For the text-containing cell, return its midpoint in (X, Y) coordinate format. 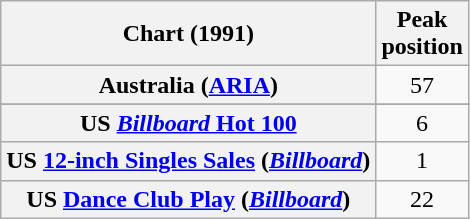
Peakposition (422, 34)
Chart (1991) (188, 34)
US 12-inch Singles Sales (Billboard) (188, 161)
57 (422, 85)
1 (422, 161)
22 (422, 199)
6 (422, 123)
US Billboard Hot 100 (188, 123)
Australia (ARIA) (188, 85)
US Dance Club Play (Billboard) (188, 199)
